Return the (X, Y) coordinate for the center point of the cell that contains the specified text.  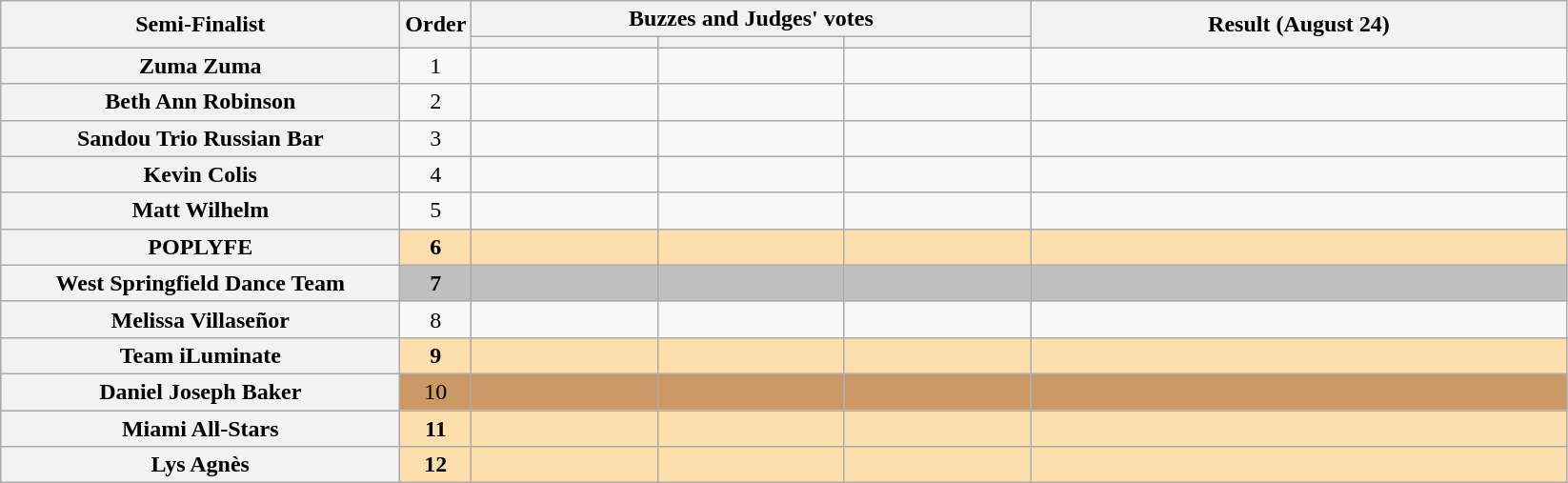
Order (436, 25)
Matt Wilhelm (200, 211)
8 (436, 319)
Daniel Joseph Baker (200, 392)
Team iLuminate (200, 355)
Kevin Colis (200, 174)
5 (436, 211)
POPLYFE (200, 247)
Lys Agnès (200, 465)
Result (August 24) (1299, 25)
Semi-Finalist (200, 25)
Beth Ann Robinson (200, 102)
12 (436, 465)
3 (436, 138)
9 (436, 355)
10 (436, 392)
1 (436, 66)
7 (436, 283)
11 (436, 428)
West Springfield Dance Team (200, 283)
Sandou Trio Russian Bar (200, 138)
Zuma Zuma (200, 66)
Melissa Villaseñor (200, 319)
Buzzes and Judges' votes (751, 19)
6 (436, 247)
4 (436, 174)
2 (436, 102)
Miami All-Stars (200, 428)
